Return [X, Y] of the center of cell containing provided text 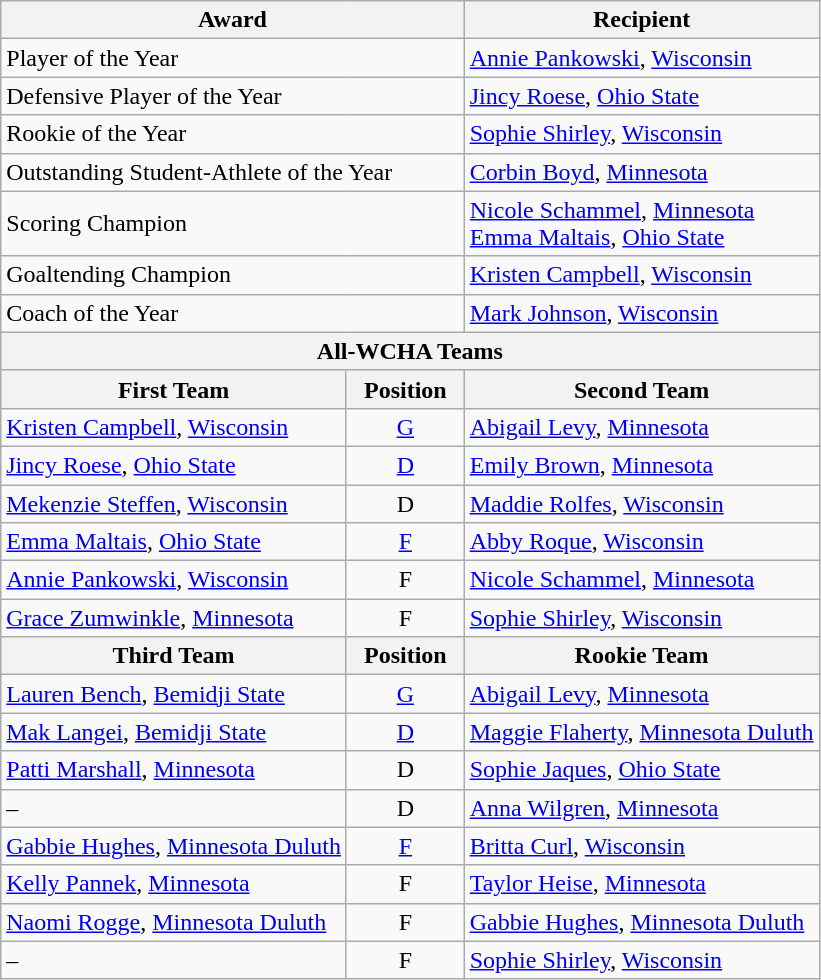
Rookie of the Year [232, 134]
Recipient [642, 20]
Patti Marshall, Minnesota [174, 770]
Rookie Team [642, 656]
First Team [174, 389]
Third Team [174, 656]
Lauren Bench, Bemidji State [174, 694]
Emily Brown, Minnesota [642, 465]
Nicole Schammel, MinnesotaEmma Maltais, Ohio State [642, 224]
Mak Langei, Bemidji State [174, 732]
Goaltending Champion [232, 275]
Coach of the Year [232, 313]
Abby Roque, Wisconsin [642, 542]
Anna Wilgren, Minnesota [642, 808]
Grace Zumwinkle, Minnesota [174, 618]
Taylor Heise, Minnesota [642, 884]
Scoring Champion [232, 224]
Player of the Year [232, 58]
Emma Maltais, Ohio State [174, 542]
Mark Johnson, Wisconsin [642, 313]
Maggie Flaherty, Minnesota Duluth [642, 732]
Defensive Player of the Year [232, 96]
Naomi Rogge, Minnesota Duluth [174, 922]
Corbin Boyd, Minnesota [642, 172]
Outstanding Student-Athlete of the Year [232, 172]
Mekenzie Steffen, Wisconsin [174, 503]
Award [232, 20]
All-WCHA Teams [410, 351]
Nicole Schammel, Minnesota [642, 580]
Maddie Rolfes, Wisconsin [642, 503]
Sophie Jaques, Ohio State [642, 770]
Second Team [642, 389]
Britta Curl, Wisconsin [642, 846]
Kelly Pannek, Minnesota [174, 884]
